Output the (x, y) coordinate of the center of the cell containing the given text.  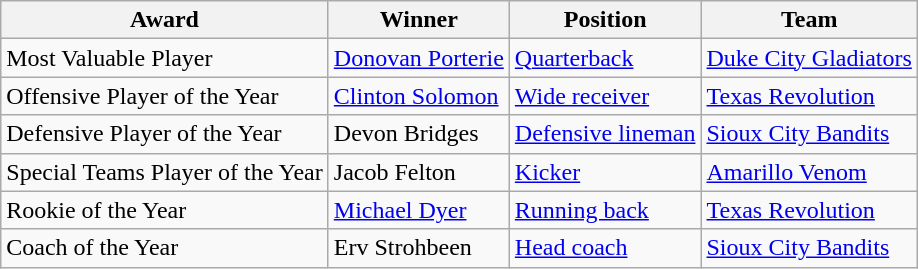
Team (809, 20)
Special Teams Player of the Year (165, 172)
Position (605, 20)
Wide receiver (605, 96)
Most Valuable Player (165, 58)
Offensive Player of the Year (165, 96)
Defensive lineman (605, 134)
Rookie of the Year (165, 210)
Erv Strohbeen (418, 248)
Quarterback (605, 58)
Amarillo Venom (809, 172)
Coach of the Year (165, 248)
Head coach (605, 248)
Clinton Solomon (418, 96)
Kicker (605, 172)
Devon Bridges (418, 134)
Running back (605, 210)
Michael Dyer (418, 210)
Winner (418, 20)
Award (165, 20)
Jacob Felton (418, 172)
Duke City Gladiators (809, 58)
Defensive Player of the Year (165, 134)
Donovan Porterie (418, 58)
